Locate the cell with the specified text and output its (X, Y) center coordinate. 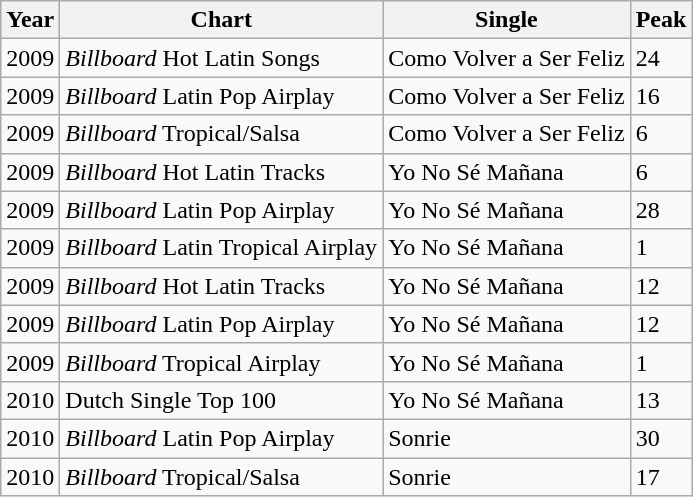
Dutch Single Top 100 (222, 400)
Peak (661, 20)
Billboard Tropical Airplay (222, 362)
Chart (222, 20)
Billboard Hot Latin Songs (222, 58)
Single (507, 20)
28 (661, 210)
13 (661, 400)
Billboard Latin Tropical Airplay (222, 248)
24 (661, 58)
17 (661, 477)
Year (30, 20)
16 (661, 96)
30 (661, 438)
